Return (x, y) of the center of cell containing provided text 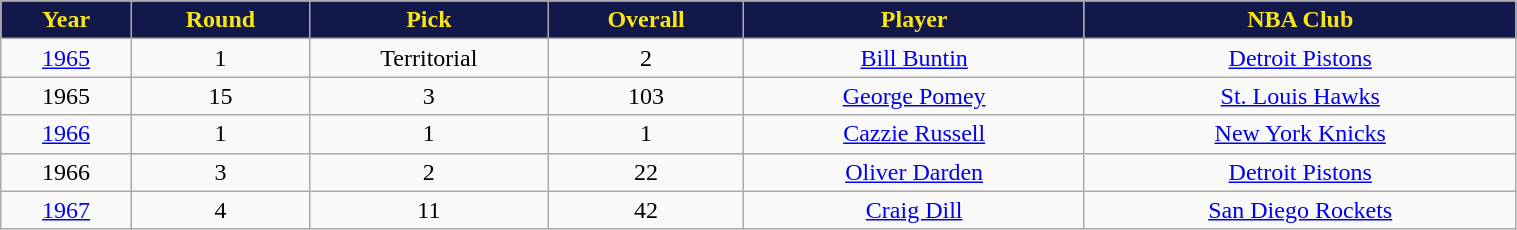
15 (220, 96)
Player (914, 20)
11 (428, 210)
NBA Club (1300, 20)
Round (220, 20)
St. Louis Hawks (1300, 96)
Cazzie Russell (914, 134)
4 (220, 210)
103 (646, 96)
Pick (428, 20)
George Pomey (914, 96)
Territorial (428, 58)
New York Knicks (1300, 134)
Overall (646, 20)
1967 (66, 210)
22 (646, 172)
Bill Buntin (914, 58)
Oliver Darden (914, 172)
Craig Dill (914, 210)
Year (66, 20)
San Diego Rockets (1300, 210)
42 (646, 210)
